Output the (X, Y) coordinate of the center of the cell containing the given text.  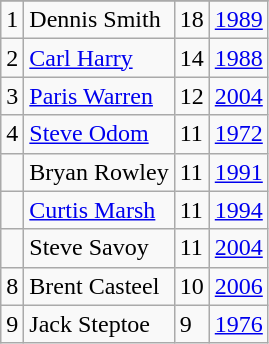
4 (12, 134)
18 (192, 20)
Carl Harry (99, 58)
1976 (238, 324)
1994 (238, 210)
1 (12, 20)
Brent Casteel (99, 286)
10 (192, 286)
Steve Odom (99, 134)
Bryan Rowley (99, 172)
2 (12, 58)
1988 (238, 58)
Steve Savoy (99, 248)
1991 (238, 172)
12 (192, 96)
1972 (238, 134)
Jack Steptoe (99, 324)
3 (12, 96)
Curtis Marsh (99, 210)
2006 (238, 286)
Paris Warren (99, 96)
8 (12, 286)
14 (192, 58)
1989 (238, 20)
Dennis Smith (99, 20)
